Scan for the cell matching the given text and deliver its (X, Y) coordinate at center. 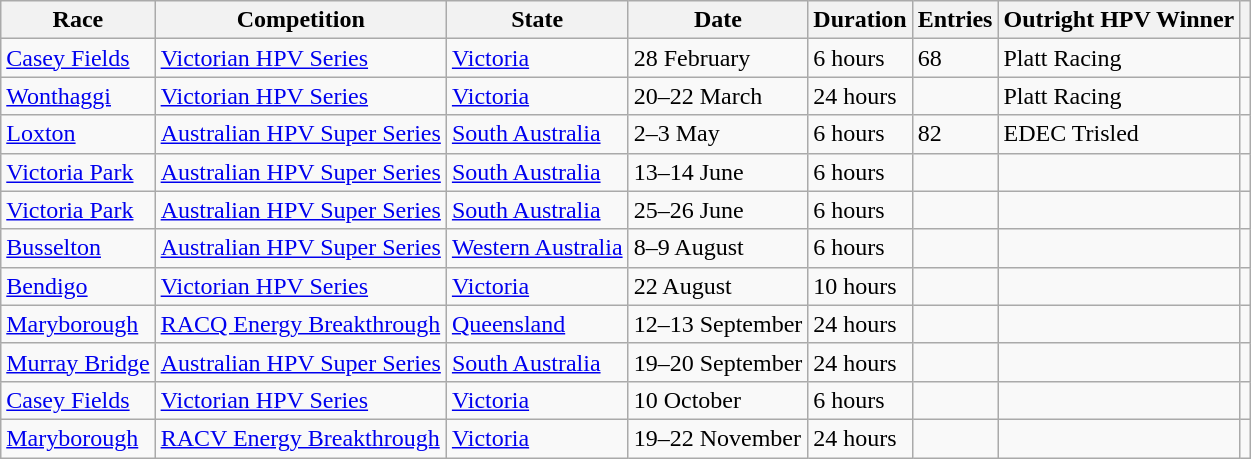
Murray Bridge (78, 362)
82 (955, 134)
25–26 June (718, 210)
Bendigo (78, 286)
RACV Energy Breakthrough (300, 438)
Wonthaggi (78, 96)
Busselton (78, 248)
Duration (860, 20)
Competition (300, 20)
Loxton (78, 134)
10 October (718, 400)
2–3 May (718, 134)
Queensland (537, 324)
Entries (955, 20)
68 (955, 58)
12–13 September (718, 324)
Race (78, 20)
22 August (718, 286)
EDEC Trisled (1119, 134)
20–22 March (718, 96)
10 hours (860, 286)
13–14 June (718, 172)
19–20 September (718, 362)
RACQ Energy Breakthrough (300, 324)
State (537, 20)
19–22 November (718, 438)
Date (718, 20)
Outright HPV Winner (1119, 20)
8–9 August (718, 248)
28 February (718, 58)
Western Australia (537, 248)
